Pinpoint the cell where the given text exists, returning its (X, Y) midpoint coordinate. 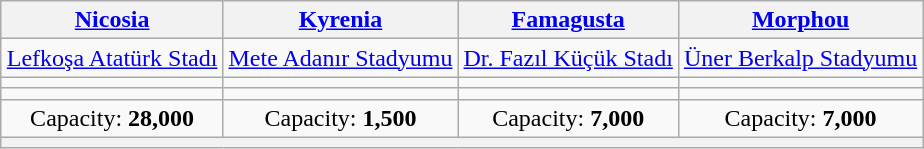
Lefkoşa Atatürk Stadı (112, 58)
Kyrenia (340, 20)
Morphou (800, 20)
Üner Berkalp Stadyumu (800, 58)
Famagusta (568, 20)
Nicosia (112, 20)
Capacity: 1,500 (340, 118)
Dr. Fazıl Küçük Stadı (568, 58)
Mete Adanır Stadyumu (340, 58)
Capacity: 28,000 (112, 118)
